Detect which cell encompasses the target text, then output its [x, y] center coordinate. 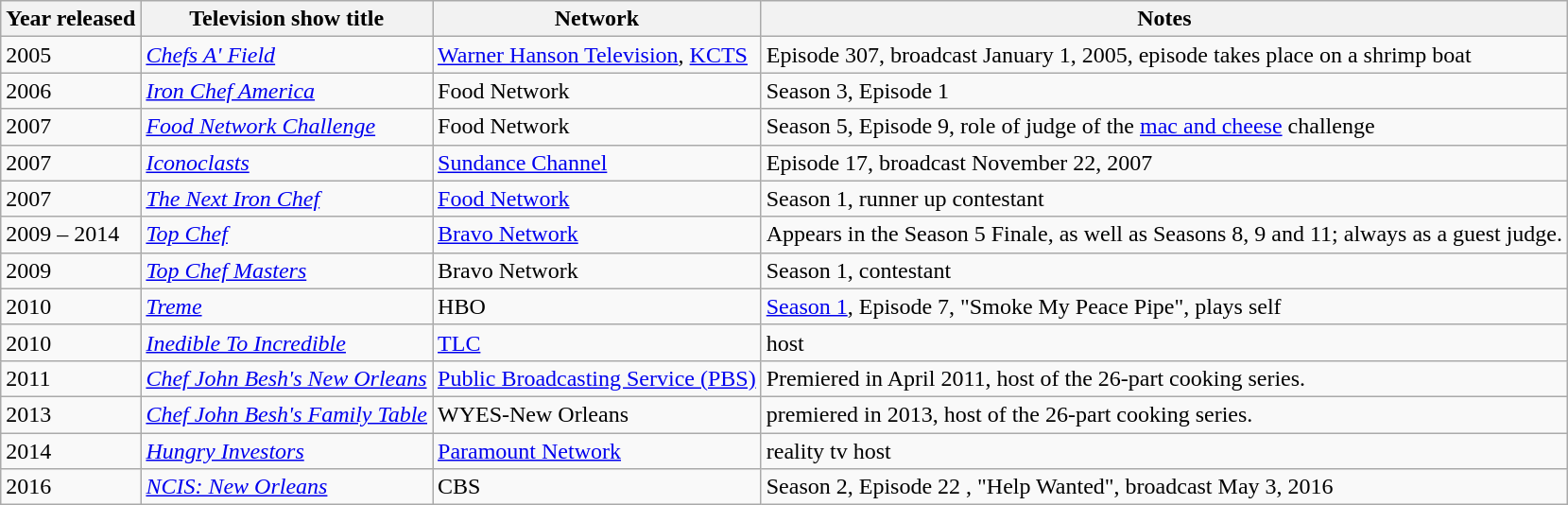
2014 [71, 451]
Warner Hanson Television, KCTS [597, 55]
Top Chef Masters [287, 270]
Notes [1164, 19]
Episode 307, broadcast January 1, 2005, episode takes place on a shrimp boat [1164, 55]
reality tv host [1164, 451]
Iconoclasts [287, 163]
2009 – 2014 [71, 235]
Inedible To Incredible [287, 342]
2006 [71, 91]
Treme [287, 306]
Paramount Network [597, 451]
Season 3, Episode 1 [1164, 91]
Public Broadcasting Service (PBS) [597, 378]
Episode 17, broadcast November 22, 2007 [1164, 163]
Iron Chef America [287, 91]
Top Chef [287, 235]
Season 1, runner up contestant [1164, 199]
Network [597, 19]
Sundance Channel [597, 163]
Television show title [287, 19]
2009 [71, 270]
Chef John Besh's New Orleans [287, 378]
2005 [71, 55]
2011 [71, 378]
HBO [597, 306]
Chefs A' Field [287, 55]
Year released [71, 19]
Premiered in April 2011, host of the 26-part cooking series. [1164, 378]
2013 [71, 414]
Season 1, contestant [1164, 270]
NCIS: New Orleans [287, 487]
TLC [597, 342]
host [1164, 342]
Season 5, Episode 9, role of judge of the mac and cheese challenge [1164, 127]
Season 1, Episode 7, "Smoke My Peace Pipe", plays self [1164, 306]
WYES-New Orleans [597, 414]
CBS [597, 487]
premiered in 2013, host of the 26-part cooking series. [1164, 414]
Chef John Besh's Family Table [287, 414]
2016 [71, 487]
Hungry Investors [287, 451]
Food Network Challenge [287, 127]
Appears in the Season 5 Finale, as well as Seasons 8, 9 and 11; always as a guest judge. [1164, 235]
The Next Iron Chef [287, 199]
Season 2, Episode 22 , "Help Wanted", broadcast May 3, 2016 [1164, 487]
